Scan for the cell matching the given text and deliver its (X, Y) coordinate at center. 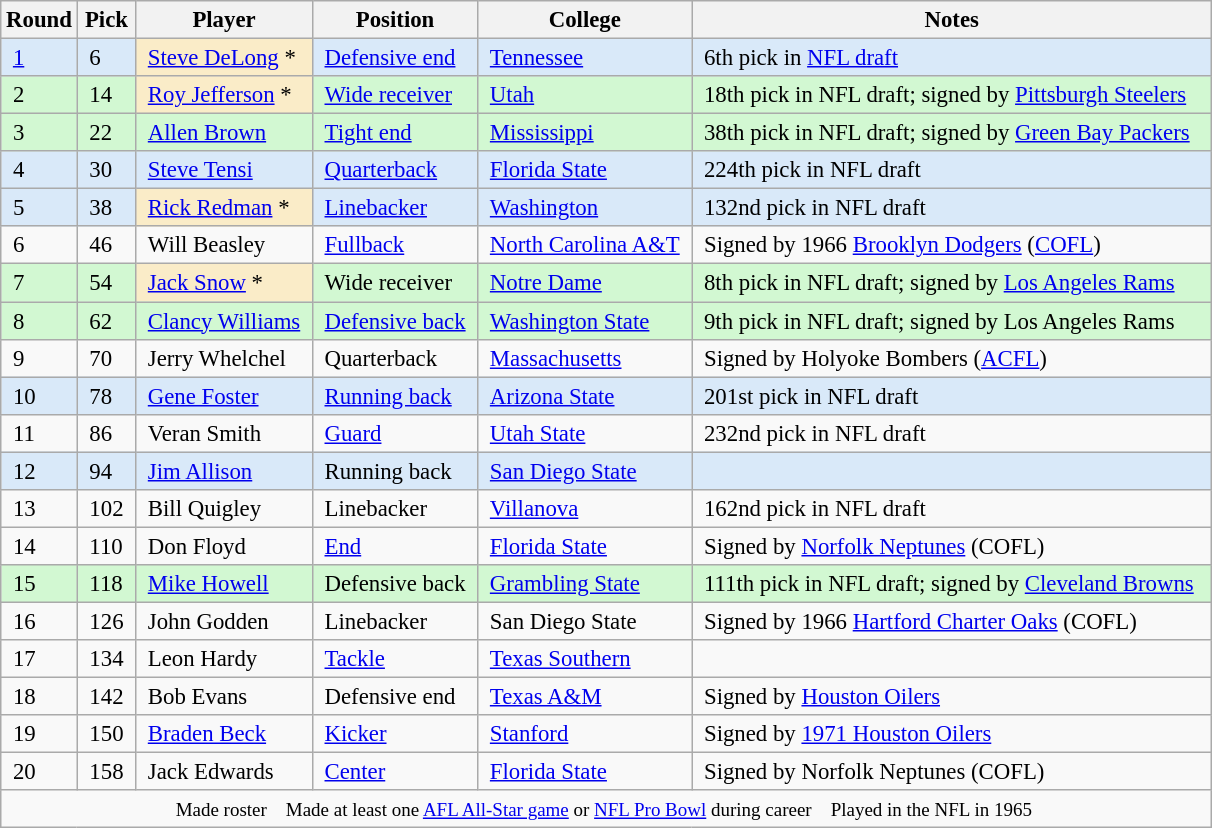
17 (39, 659)
9 (39, 358)
38th pick in NFL draft; signed by Green Bay Packers (952, 133)
Texas A&M (585, 697)
18 (39, 697)
Steve DeLong * (224, 58)
Allen Brown (224, 133)
Signed by 1971 Houston Oilers (952, 734)
Tennessee (585, 58)
19 (39, 734)
Villanova (585, 509)
Bob Evans (224, 697)
Utah State (585, 433)
1 (39, 58)
10 (39, 396)
110 (106, 546)
Fullback (394, 245)
78 (106, 396)
Signed by 1966 Brooklyn Dodgers (COFL) (952, 245)
Notre Dame (585, 283)
Arizona State (585, 396)
20 (39, 772)
Mississippi (585, 133)
134 (106, 659)
Round (39, 20)
13 (39, 509)
Washington State (585, 321)
Signed by 1966 Hartford Charter Oaks (COFL) (952, 621)
Stanford (585, 734)
142 (106, 697)
150 (106, 734)
11 (39, 433)
86 (106, 433)
162nd pick in NFL draft (952, 509)
John Godden (224, 621)
Jack Edwards (224, 772)
Braden Beck (224, 734)
Signed by Holyoke Bombers (ACFL) (952, 358)
Mike Howell (224, 584)
8 (39, 321)
Pick (106, 20)
End (394, 546)
Signed by Houston Oilers (952, 697)
30 (106, 170)
3 (39, 133)
Gene Foster (224, 396)
Notes (952, 20)
Massachusetts (585, 358)
22 (106, 133)
62 (106, 321)
4 (39, 170)
Center (394, 772)
6th pick in NFL draft (952, 58)
12 (39, 471)
Washington (585, 208)
70 (106, 358)
Jim Allison (224, 471)
Texas Southern (585, 659)
18th pick in NFL draft; signed by Pittsburgh Steelers (952, 95)
Will Beasley (224, 245)
College (585, 20)
Tight end (394, 133)
54 (106, 283)
North Carolina A&T (585, 245)
38 (106, 208)
126 (106, 621)
Steve Tensi (224, 170)
Player (224, 20)
15 (39, 584)
Tackle (394, 659)
Veran Smith (224, 433)
16 (39, 621)
94 (106, 471)
118 (106, 584)
Utah (585, 95)
Grambling State (585, 584)
102 (106, 509)
Jerry Whelchel (224, 358)
Don Floyd (224, 546)
158 (106, 772)
Clancy Williams (224, 321)
Jack Snow * (224, 283)
Bill Quigley (224, 509)
Leon Hardy (224, 659)
8th pick in NFL draft; signed by Los Angeles Rams (952, 283)
46 (106, 245)
2 (39, 95)
5 (39, 208)
9th pick in NFL draft; signed by Los Angeles Rams (952, 321)
111th pick in NFL draft; signed by Cleveland Browns (952, 584)
224th pick in NFL draft (952, 170)
Rick Redman * (224, 208)
7 (39, 283)
Made roster Made at least one AFL All-Star game or NFL Pro Bowl during career Played in the NFL in 1965 (606, 809)
201st pick in NFL draft (952, 396)
Guard (394, 433)
Roy Jefferson * (224, 95)
132nd pick in NFL draft (952, 208)
Kicker (394, 734)
232nd pick in NFL draft (952, 433)
Position (394, 20)
